Locate the cell with the specified text and output its [X, Y] center coordinate. 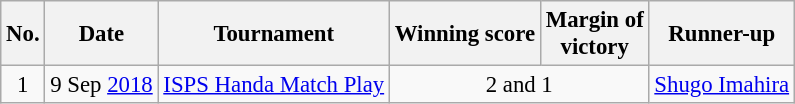
Margin ofvictory [594, 34]
Winning score [464, 34]
9 Sep 2018 [102, 85]
2 and 1 [519, 85]
ISPS Handa Match Play [274, 85]
No. [23, 34]
Shugo Imahira [722, 85]
Tournament [274, 34]
Date [102, 34]
Runner-up [722, 34]
1 [23, 85]
